Find where the given text appears and provide that cell's center as (x, y) coordinate. 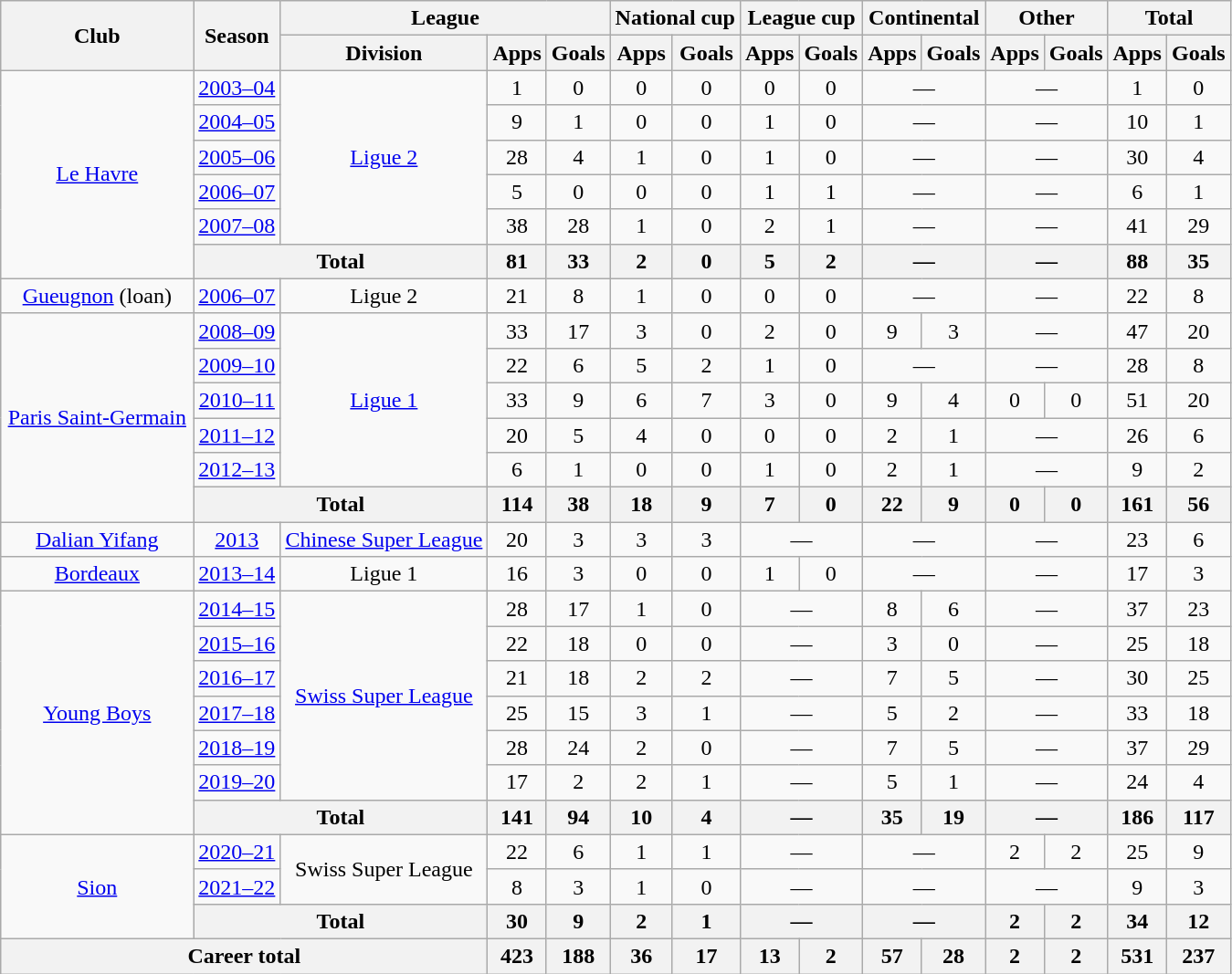
2019–20 (237, 782)
12 (1198, 921)
Young Boys (97, 713)
117 (1198, 817)
81 (517, 261)
League (446, 18)
Career total (245, 956)
Bordeaux (97, 574)
2018–19 (237, 748)
19 (953, 817)
2021–22 (237, 886)
2015–16 (237, 644)
League cup (801, 18)
Division (384, 53)
2013–14 (237, 574)
National cup (675, 18)
237 (1198, 956)
2007–08 (237, 226)
2020–21 (237, 852)
2013 (237, 539)
13 (769, 956)
Continental (924, 18)
88 (1137, 261)
15 (578, 713)
Gueugnon (loan) (97, 296)
2003–04 (237, 88)
2009–10 (237, 365)
2016–17 (237, 678)
41 (1137, 226)
36 (641, 956)
57 (892, 956)
47 (1137, 330)
2011–12 (237, 435)
51 (1137, 400)
Other (1047, 18)
26 (1137, 435)
186 (1137, 817)
141 (517, 817)
Le Havre (97, 174)
Paris Saint-Germain (97, 417)
Sion (97, 886)
188 (578, 956)
Club (97, 36)
2012–13 (237, 470)
Season (237, 36)
2008–09 (237, 330)
16 (517, 574)
423 (517, 956)
114 (517, 505)
2005–06 (237, 157)
2017–18 (237, 713)
2014–15 (237, 609)
2004–05 (237, 122)
161 (1137, 505)
Chinese Super League (384, 539)
531 (1137, 956)
56 (1198, 505)
94 (578, 817)
Dalian Yifang (97, 539)
2010–11 (237, 400)
34 (1137, 921)
